Output the [x, y] coordinate of the center of the cell containing the given text.  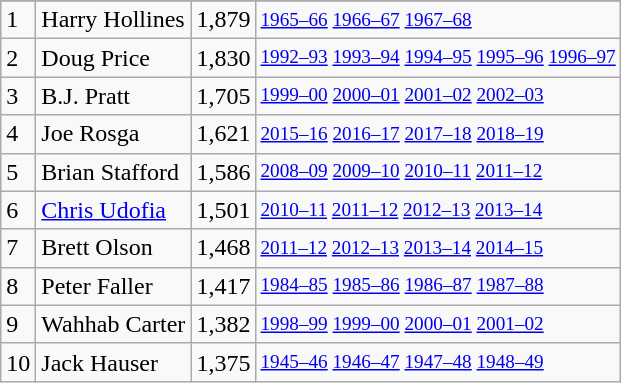
1999–00 2000–01 2001–02 2002–03 [438, 96]
7 [18, 248]
9 [18, 324]
2015–16 2016–17 2017–18 2018–19 [438, 134]
8 [18, 286]
1,830 [224, 58]
Harry Hollines [114, 20]
1965–66 1966–67 1967–68 [438, 20]
1984–85 1985–86 1986–87 1987–88 [438, 286]
B.J. Pratt [114, 96]
Jack Hauser [114, 362]
6 [18, 210]
Peter Faller [114, 286]
Doug Price [114, 58]
3 [18, 96]
1,375 [224, 362]
1,621 [224, 134]
10 [18, 362]
1,417 [224, 286]
Joe Rosga [114, 134]
2008–09 2009–10 2010–11 2011–12 [438, 172]
1 [18, 20]
1,468 [224, 248]
5 [18, 172]
Brian Stafford [114, 172]
1,382 [224, 324]
1945–46 1946–47 1947–48 1948–49 [438, 362]
2010–11 2011–12 2012–13 2013–14 [438, 210]
1,705 [224, 96]
2011–12 2012–13 2013–14 2014–15 [438, 248]
1998–99 1999–00 2000–01 2001–02 [438, 324]
1,879 [224, 20]
1,586 [224, 172]
4 [18, 134]
Wahhab Carter [114, 324]
Brett Olson [114, 248]
Chris Udofia [114, 210]
2 [18, 58]
1992–93 1993–94 1994–95 1995–96 1996–97 [438, 58]
1,501 [224, 210]
